Scan for the cell matching the given text and deliver its (x, y) coordinate at center. 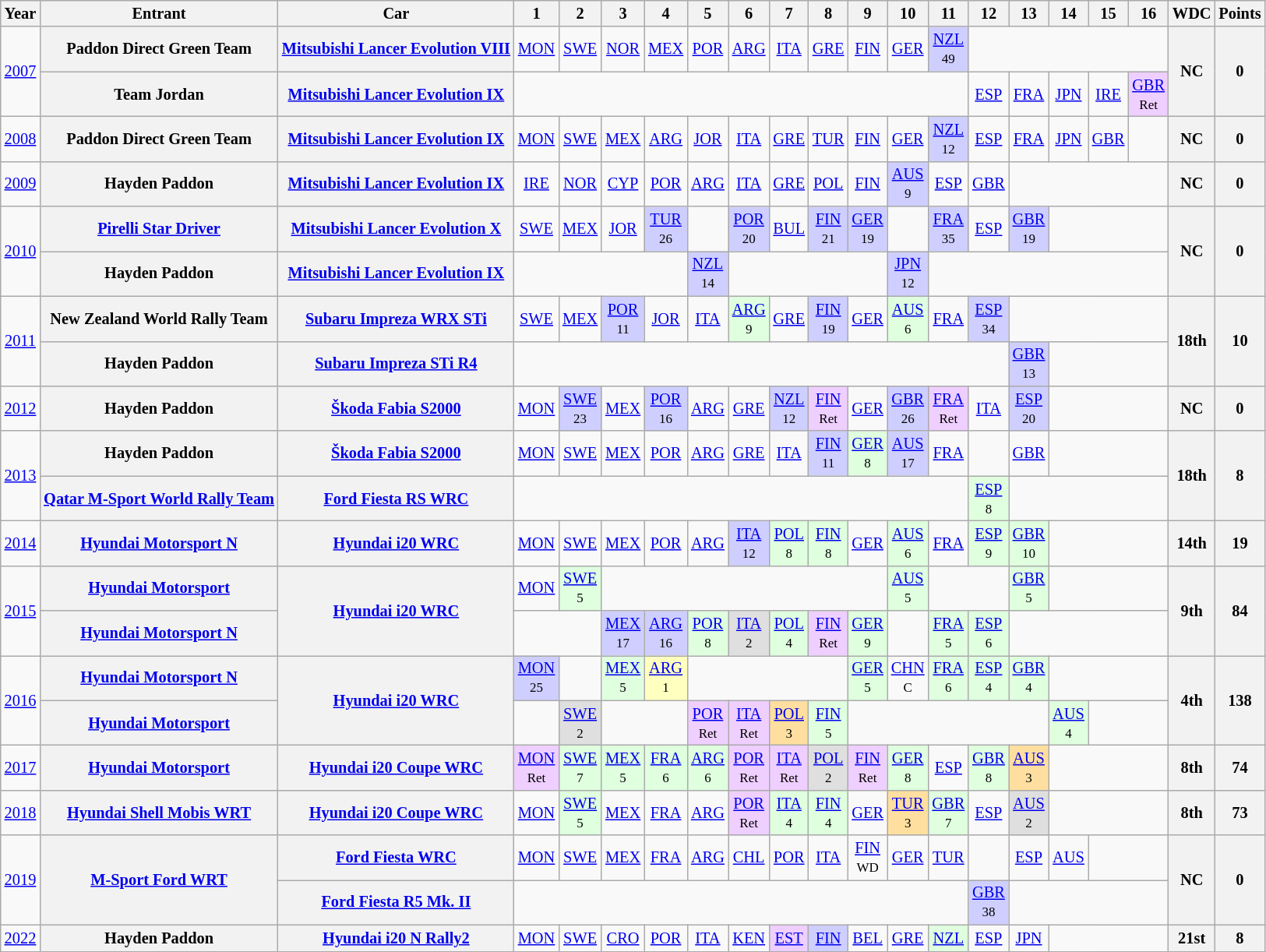
AUS5 (908, 588)
GBR 5 (1029, 588)
73 (1240, 813)
AUS4 (1068, 723)
MEX17 (623, 633)
Ford Fiesta RS WRC (396, 499)
JPN12 (908, 273)
ARG1 (665, 678)
GBR19 (1029, 229)
CRO (623, 938)
GBR38 (989, 902)
Entrant (159, 13)
2008 (20, 139)
TUR26 (665, 229)
15 (1109, 13)
ESP6 (989, 633)
AUS17 (908, 453)
POL4 (788, 633)
NZL14 (707, 273)
AUS3 (1029, 767)
2 (580, 13)
MONRet (536, 767)
POR8 (707, 633)
POR11 (623, 319)
GER19 (867, 229)
ITA2 (749, 633)
M-Sport Ford WRT (159, 880)
ESP9 (989, 543)
NZL49 (949, 49)
MON25 (536, 678)
14th (1192, 543)
Hyundai i20 N Rally2 (396, 938)
EST (788, 938)
Ford Fiesta WRC (396, 858)
AUS9 (908, 184)
GBR4 (1029, 678)
ITA12 (749, 543)
WDC (1192, 13)
2016 (20, 700)
7 (788, 13)
KEN (749, 938)
138 (1240, 700)
2010 (20, 251)
GBRRet (1148, 94)
4th (1192, 700)
Year (20, 13)
CYP (623, 184)
Mitsubishi Lancer Evolution X (396, 229)
2022 (20, 938)
AUS2 (1029, 813)
Points (1240, 13)
GER9 (867, 633)
GBR26 (908, 408)
16 (1148, 13)
ARG9 (749, 319)
SWE2 (580, 723)
1 (536, 13)
14 (1068, 13)
13 (1029, 13)
ESP8 (989, 499)
FIN19 (828, 319)
ESP20 (1029, 408)
19 (1240, 543)
AUS (1068, 858)
SWE7 (580, 767)
NZL (949, 938)
POL (828, 184)
74 (1240, 767)
12 (989, 13)
Ford Fiesta R5 Mk. II (396, 902)
5 (707, 13)
POL3 (788, 723)
GER5 (867, 678)
2018 (20, 813)
9 (867, 13)
GBR7 (949, 813)
84 (1240, 611)
GBR8 (989, 767)
ARG16 (665, 633)
ARG6 (707, 767)
2017 (20, 767)
FINWD (867, 858)
POR20 (749, 229)
FRA35 (949, 229)
GBR13 (1029, 364)
2007 (20, 72)
Subaru Impreza WRX STi (396, 319)
SWE23 (580, 408)
2011 (20, 341)
ESP4 (989, 678)
21st (1192, 938)
FIN4 (828, 813)
FIN5 (828, 723)
GBR10 (1029, 543)
Hyundai Shell Mobis WRT (159, 813)
Pirelli Star Driver (159, 229)
Qatar M-Sport World Rally Team (159, 499)
BEL (867, 938)
FRA5 (949, 633)
FIN21 (828, 229)
6 (749, 13)
2009 (20, 184)
CHL (749, 858)
4 (665, 13)
Team Jordan (159, 94)
Mitsubishi Lancer Evolution VIII (396, 49)
2019 (20, 880)
New Zealand World Rally Team (159, 319)
Subaru Impreza STi R4 (396, 364)
BUL (788, 229)
2015 (20, 611)
FIN11 (828, 453)
CHNC (908, 678)
Car (396, 13)
ITA4 (788, 813)
2012 (20, 408)
2013 (20, 475)
11 (949, 13)
POL8 (788, 543)
FRARet (949, 408)
3 (623, 13)
TUR3 (908, 813)
ESP34 (989, 319)
POR16 (665, 408)
FIN8 (828, 543)
2014 (20, 543)
9th (1192, 611)
POL2 (828, 767)
